Capture the cell that displays the provided text and extract its [X, Y] central coordinate. 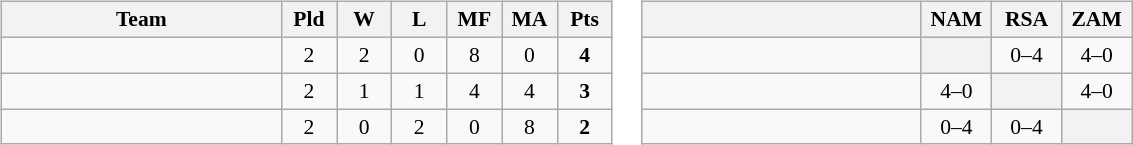
RSA [1026, 20]
Team [141, 20]
3 [584, 91]
W [364, 20]
Pts [584, 20]
ZAM [1097, 20]
MF [474, 20]
NAM [956, 20]
L [420, 20]
Pld [308, 20]
MA [530, 20]
